Return (x, y) of the center of cell containing provided text 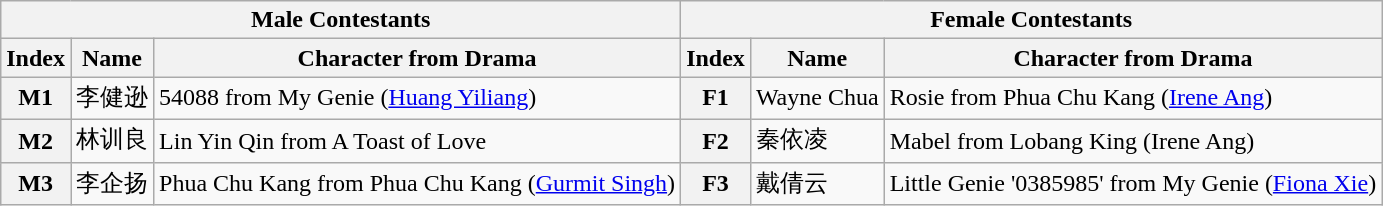
F1 (716, 98)
54088 from My Genie (Huang Yiliang) (418, 98)
M3 (36, 184)
Rosie from Phua Chu Kang (Irene Ang) (1133, 98)
林训良 (112, 140)
Mabel from Lobang King (Irene Ang) (1133, 140)
Phua Chu Kang from Phua Chu Kang (Gurmit Singh) (418, 184)
戴倩云 (817, 184)
M2 (36, 140)
秦依凌 (817, 140)
Lin Yin Qin from A Toast of Love (418, 140)
李企扬 (112, 184)
Little Genie '0385985' from My Genie (Fiona Xie) (1133, 184)
Male Contestants (341, 20)
F3 (716, 184)
Female Contestants (1032, 20)
李健逊 (112, 98)
M1 (36, 98)
Wayne Chua (817, 98)
F2 (716, 140)
